Capture the cell that displays the provided text and extract its (x, y) central coordinate. 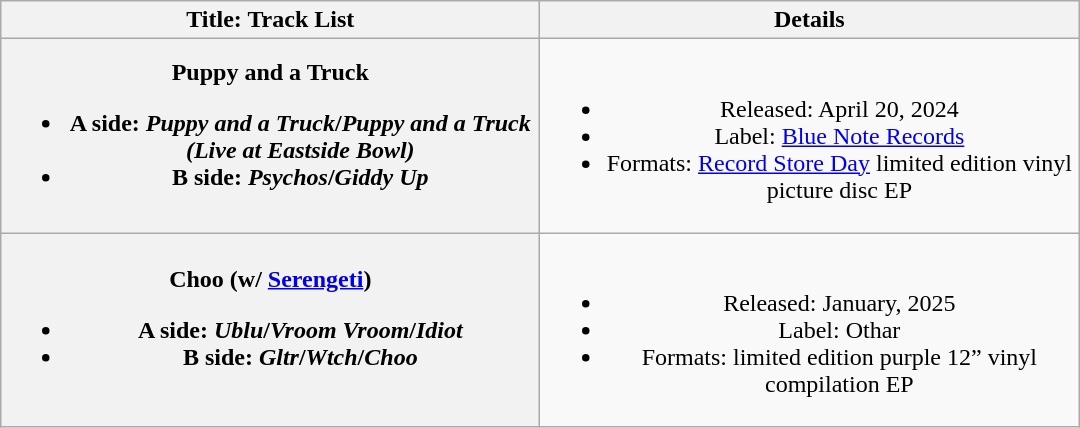
Choo (w/ Serengeti)A side: Ublu/Vroom Vroom/IdiotB side: Gltr/Wtch/Choo (270, 330)
Puppy and a TruckA side: Puppy and a Truck/Puppy and a Truck (Live at Eastside Bowl)B side: Psychos/Giddy Up (270, 136)
Title: Track List (270, 20)
Details (810, 20)
Released: April 20, 2024Label: Blue Note RecordsFormats: Record Store Day limited edition vinyl picture disc EP (810, 136)
Released: January, 2025Label: OtharFormats: limited edition purple 12” vinyl compilation EP (810, 330)
